Detect which cell encompasses the target text, then output its [X, Y] center coordinate. 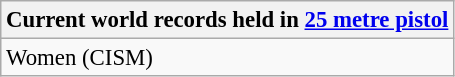
Current world records held in 25 metre pistol [228, 20]
Women (CISM) [228, 58]
